Pinpoint the cell where the given text exists, returning its (X, Y) midpoint coordinate. 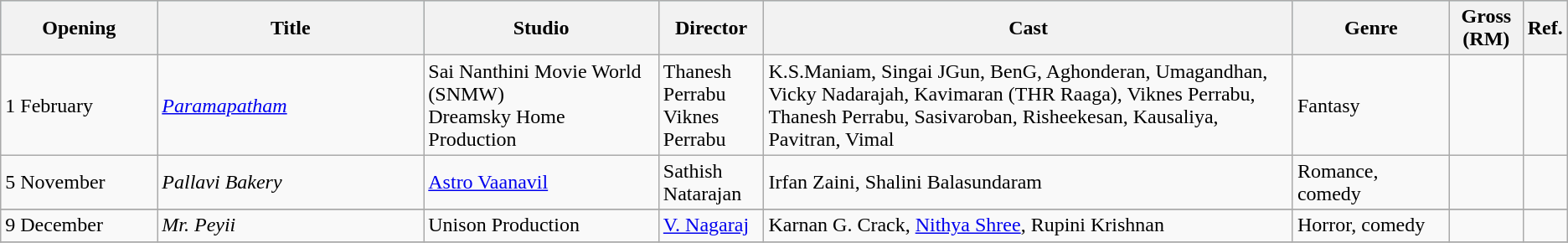
Sathish Natarajan (711, 183)
Studio (541, 28)
Romance, comedy (1370, 183)
Sai Nanthini Movie World (SNMW)Dreamsky Home Production (541, 106)
Fantasy (1370, 106)
Title (291, 28)
Pallavi Bakery (291, 183)
1 February (79, 106)
Genre (1370, 28)
Unison Production (541, 225)
Director (711, 28)
Gross (RM) (1486, 28)
Paramapatham (291, 106)
Irfan Zaini, Shalini Balasundaram (1029, 183)
9 December (79, 225)
Horror, comedy (1370, 225)
Mr. Peyii (291, 225)
Thanesh PerrabuViknes Perrabu (711, 106)
Cast (1029, 28)
5 November (79, 183)
Karnan G. Crack, Nithya Shree, Rupini Krishnan (1029, 225)
Opening (79, 28)
V. Nagaraj (711, 225)
Astro Vaanavil (541, 183)
Ref. (1545, 28)
